Output the [X, Y] coordinate of the center of the cell containing the given text.  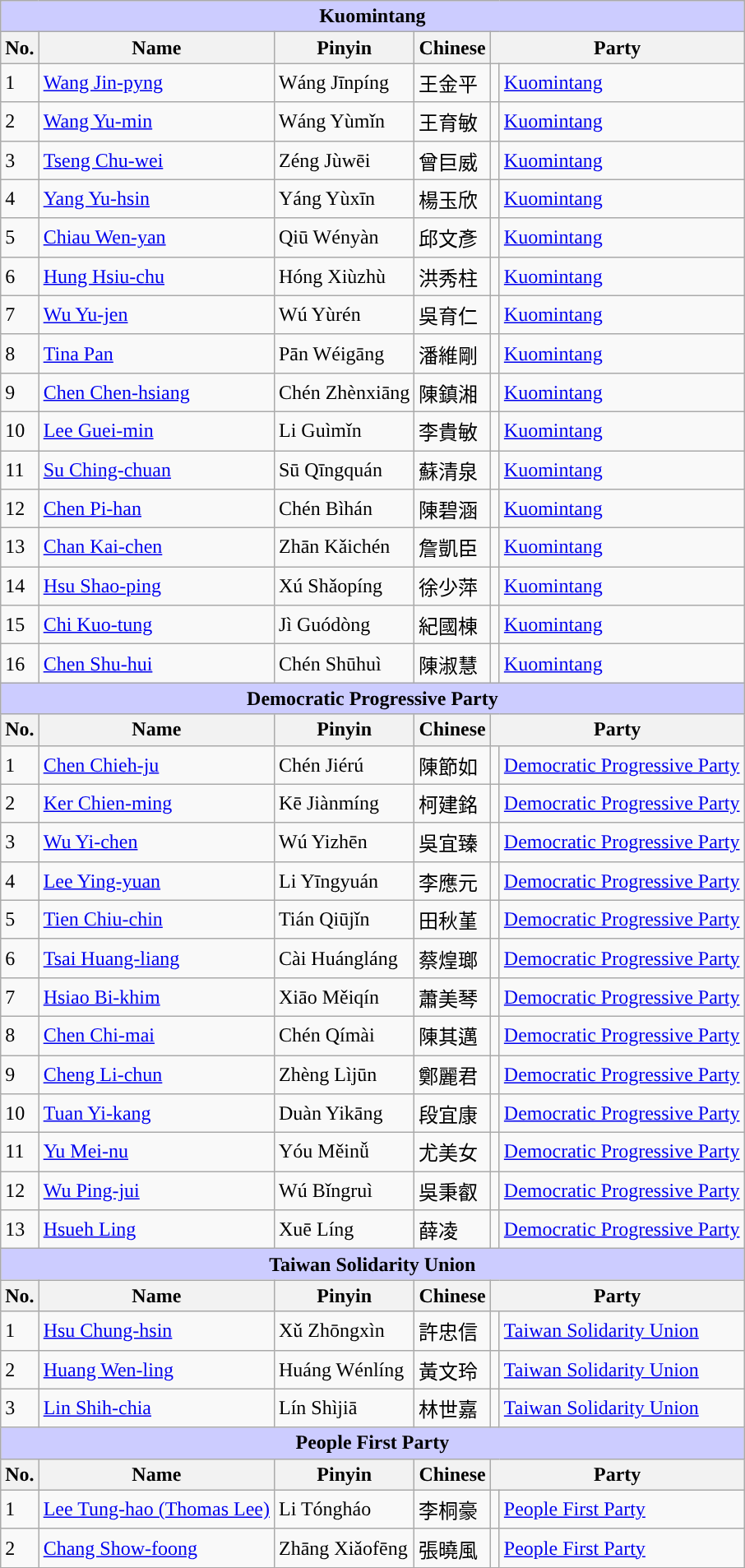
Zhèng Lìjūn [344, 1074]
Hsueh Ling [156, 1229]
Tián Qiūjǐn [344, 920]
Hóng Xiùzhù [344, 276]
詹凱臣 [452, 548]
蔡煌瑯 [452, 958]
Zhān Kǎichén [344, 548]
王育敏 [452, 122]
Li Yīngyuán [344, 880]
Wu Ping-jui [156, 1191]
Wáng Yùmǐn [344, 122]
柯建銘 [452, 803]
陳碧涵 [452, 508]
紀國棟 [452, 625]
Kē Jiànmíng [344, 803]
段宜康 [452, 1114]
Lee Guei-min [156, 431]
Chén Bìhán [344, 508]
Tseng Chu-wei [156, 160]
Jì Guódòng [344, 625]
Chang Show-foong [156, 1548]
Ker Chien-ming [156, 803]
Tina Pan [156, 354]
Chan Kai-chen [156, 548]
李貴敏 [452, 431]
15 [20, 625]
王金平 [452, 82]
Li Tóngháo [344, 1509]
Cài Huángláng [344, 958]
薛凌 [452, 1229]
吳育仁 [452, 314]
Wú Yùrén [344, 314]
Xuē Líng [344, 1229]
Hung Hsiu-chu [156, 276]
Hsu Shao-ping [156, 586]
Wu Yi-chen [156, 842]
Wáng Jīnpíng [344, 82]
Lin Shih-chia [156, 1408]
Lee Tung-hao (Thomas Lee) [156, 1509]
Wú Bǐngruì [344, 1191]
Lín Shìjiā [344, 1408]
Chen Pi-han [156, 508]
Huáng Wénlíng [344, 1369]
Wú Yizhēn [344, 842]
Yang Yu-hsin [156, 199]
Chen Chen-hsiang [156, 392]
蕭美琴 [452, 997]
Yu Mei-nu [156, 1152]
陳其邁 [452, 1035]
田秋堇 [452, 920]
14 [20, 586]
尤美女 [452, 1152]
Chen Shu-hui [156, 663]
Xiāo Měiqín [344, 997]
蘇清泉 [452, 471]
洪秀柱 [452, 276]
Chén Jiérú [344, 765]
楊玉欣 [452, 199]
Chen Chieh-ju [156, 765]
Tuan Yi-kang [156, 1114]
邱文彥 [452, 237]
Wang Jin-pyng [156, 82]
Chén Shūhuì [344, 663]
Zéng Jùwēi [344, 160]
Xǔ Zhōngxìn [344, 1331]
徐少萍 [452, 586]
吳秉叡 [452, 1191]
吳宜臻 [452, 842]
Chén Qímài [344, 1035]
Chen Chi-mai [156, 1035]
張曉風 [452, 1548]
Zhāng Xiǎofēng [344, 1548]
Yáng Yùxīn [344, 199]
Tsai Huang-liang [156, 958]
陳鎮湘 [452, 392]
Wang Yu-min [156, 122]
陳淑慧 [452, 663]
許忠信 [452, 1331]
Wu Yu-jen [156, 314]
Yóu Měinǚ [344, 1152]
Chi Kuo-tung [156, 625]
Xú Shǎopíng [344, 586]
Li Guìmǐn [344, 431]
Qiū Wényàn [344, 237]
林世嘉 [452, 1408]
潘維剛 [452, 354]
Huang Wen-ling [156, 1369]
16 [20, 663]
Lee Ying-yuan [156, 880]
曾巨威 [452, 160]
Tien Chiu-chin [156, 920]
Hsiao Bi-khim [156, 997]
Su Ching-chuan [156, 471]
Cheng Li-chun [156, 1074]
Hsu Chung-hsin [156, 1331]
Duàn Yikāng [344, 1114]
李桐豪 [452, 1509]
Sū Qīngquán [344, 471]
黃文玲 [452, 1369]
李應元 [452, 880]
Chiau Wen-yan [156, 237]
陳節如 [452, 765]
鄭麗君 [452, 1074]
Chén Zhènxiāng [344, 392]
Pān Wéigāng [344, 354]
